Return the (X, Y) coordinate for the center point of the cell that contains the specified text.  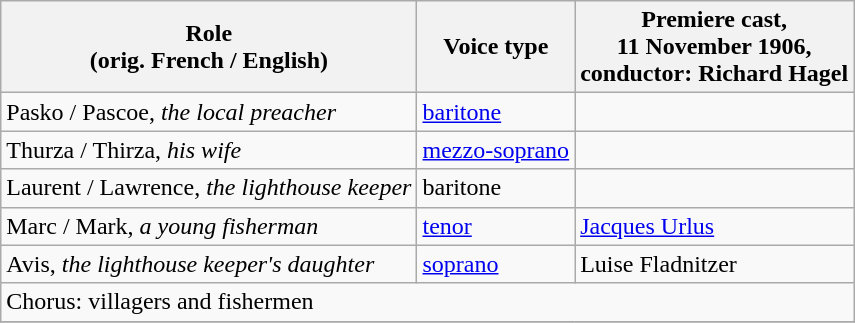
Pasko / Pascoe, the local preacher (209, 112)
Jacques Urlus (714, 226)
Luise Fladnitzer (714, 264)
mezzo-soprano (496, 150)
Marc / Mark, a young fisherman (209, 226)
Thurza / Thirza, his wife (209, 150)
soprano (496, 264)
Chorus: villagers and fishermen (428, 302)
Laurent / Lawrence, the lighthouse keeper (209, 188)
Avis, the lighthouse keeper's daughter (209, 264)
Voice type (496, 47)
Role(orig. French / English) (209, 47)
tenor (496, 226)
Premiere cast,11 November 1906,conductor: Richard Hagel (714, 47)
